Pinpoint the cell where the given text exists, returning its (x, y) midpoint coordinate. 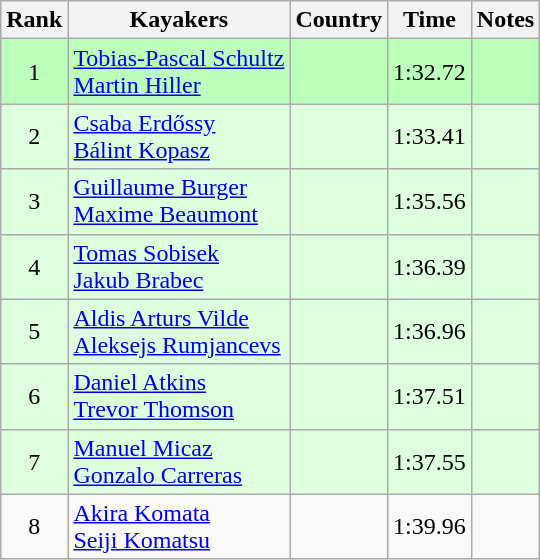
Country (339, 20)
Rank (34, 20)
3 (34, 202)
Kayakers (179, 20)
1:39.96 (430, 526)
8 (34, 526)
2 (34, 136)
1:37.55 (430, 462)
1:33.41 (430, 136)
1:37.51 (430, 396)
5 (34, 332)
4 (34, 266)
Tobias-Pascal SchultzMartin Hiller (179, 72)
Akira KomataSeiji Komatsu (179, 526)
Guillaume BurgerMaxime Beaumont (179, 202)
Time (430, 20)
1:36.96 (430, 332)
1:36.39 (430, 266)
Csaba ErdőssyBálint Kopasz (179, 136)
1:35.56 (430, 202)
Tomas SobisekJakub Brabec (179, 266)
Daniel AtkinsTrevor Thomson (179, 396)
6 (34, 396)
7 (34, 462)
Aldis Arturs VildeAleksejs Rumjancevs (179, 332)
Manuel MicazGonzalo Carreras (179, 462)
1 (34, 72)
1:32.72 (430, 72)
Notes (505, 20)
